Search for the cell housing the specified text and yield its [x, y] center coordinate. 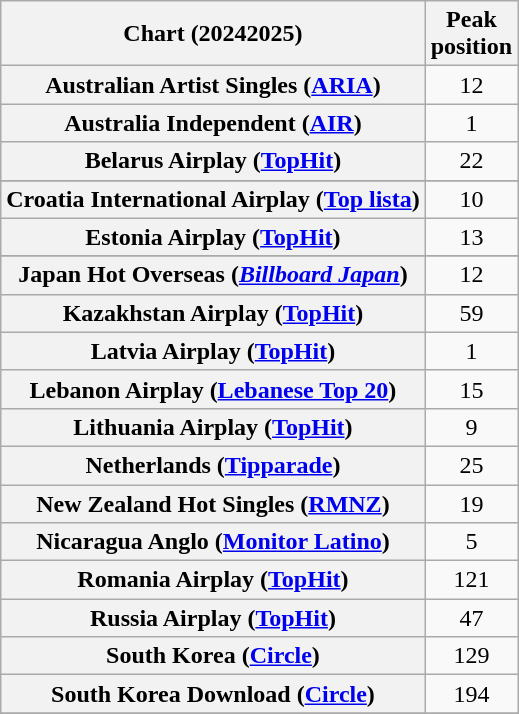
47 [471, 618]
South Korea Download (Circle) [213, 694]
Chart (20242025) [213, 34]
Croatia International Airplay (Top lista) [213, 199]
Belarus Airplay (TopHit) [213, 161]
121 [471, 580]
25 [471, 465]
10 [471, 199]
South Korea (Circle) [213, 656]
Lebanon Airplay (Lebanese Top 20) [213, 389]
15 [471, 389]
19 [471, 503]
Estonia Airplay (TopHit) [213, 237]
Netherlands (Tipparade) [213, 465]
194 [471, 694]
9 [471, 427]
59 [471, 313]
Nicaragua Anglo (Monitor Latino) [213, 542]
Latvia Airplay (TopHit) [213, 351]
Russia Airplay (TopHit) [213, 618]
13 [471, 237]
Lithuania Airplay (TopHit) [213, 427]
Japan Hot Overseas (Billboard Japan) [213, 275]
22 [471, 161]
129 [471, 656]
Kazakhstan Airplay (TopHit) [213, 313]
Australia Independent (AIR) [213, 123]
5 [471, 542]
New Zealand Hot Singles (RMNZ) [213, 503]
Romania Airplay (TopHit) [213, 580]
Peakposition [471, 34]
Australian Artist Singles (ARIA) [213, 85]
